Capture the cell that displays the provided text and extract its (X, Y) central coordinate. 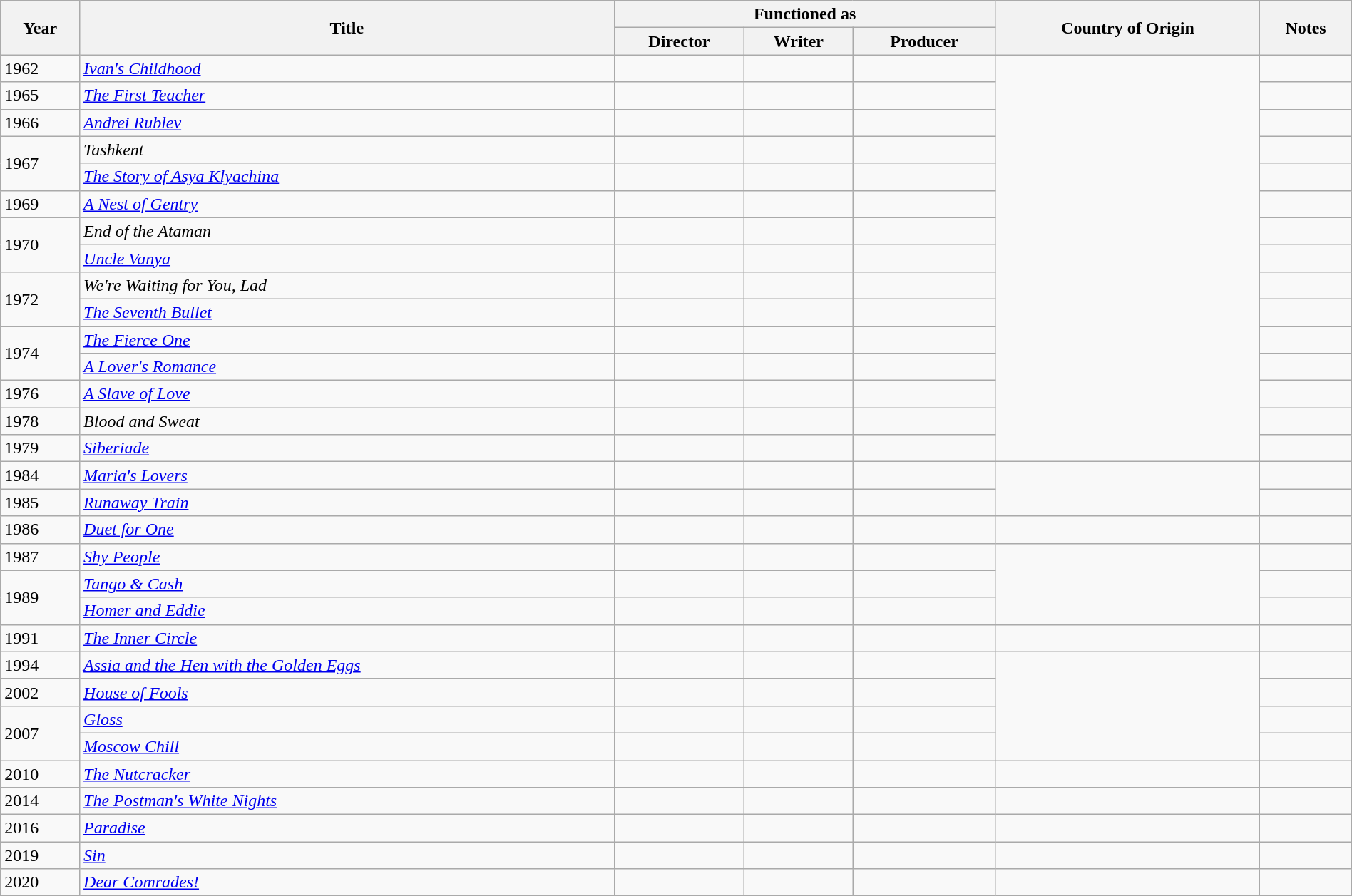
Uncle Vanya (347, 258)
Maria's Lovers (347, 475)
1984 (40, 475)
A Slave of Love (347, 394)
2014 (40, 801)
Writer (799, 41)
1974 (40, 354)
1969 (40, 204)
1970 (40, 244)
Notes (1306, 28)
Gloss (347, 719)
1972 (40, 299)
1966 (40, 123)
2020 (40, 882)
1991 (40, 638)
The Postman's White Nights (347, 801)
2016 (40, 828)
1987 (40, 557)
Assia and the Hen with the Golden Eggs (347, 665)
1994 (40, 665)
The Story of Asya Klyachina (347, 177)
Tashkent (347, 150)
2019 (40, 855)
Runaway Train (347, 503)
1967 (40, 163)
Blood and Sweat (347, 421)
1962 (40, 68)
Duet for One (347, 530)
1979 (40, 448)
A Nest of Gentry (347, 204)
Year (40, 28)
2002 (40, 692)
Sin (347, 855)
1989 (40, 597)
The Nutcracker (347, 773)
Siberiade (347, 448)
A Lover's Romance (347, 367)
Moscow Chill (347, 746)
The Seventh Bullet (347, 312)
1978 (40, 421)
Country of Origin (1128, 28)
Shy People (347, 557)
Andrei Rublev (347, 123)
House of Fools (347, 692)
1986 (40, 530)
End of the Ataman (347, 231)
1976 (40, 394)
Dear Comrades! (347, 882)
The Inner Circle (347, 638)
Functioned as (804, 14)
Director (679, 41)
We're Waiting for You, Lad (347, 285)
2010 (40, 773)
Ivan's Childhood (347, 68)
1985 (40, 503)
Producer (924, 41)
The Fierce One (347, 340)
Paradise (347, 828)
Title (347, 28)
1965 (40, 96)
2007 (40, 733)
The First Teacher (347, 96)
Tango & Cash (347, 584)
Homer and Eddie (347, 611)
